Determine the (x, y) coordinate at the center of the cell enclosing the given text.  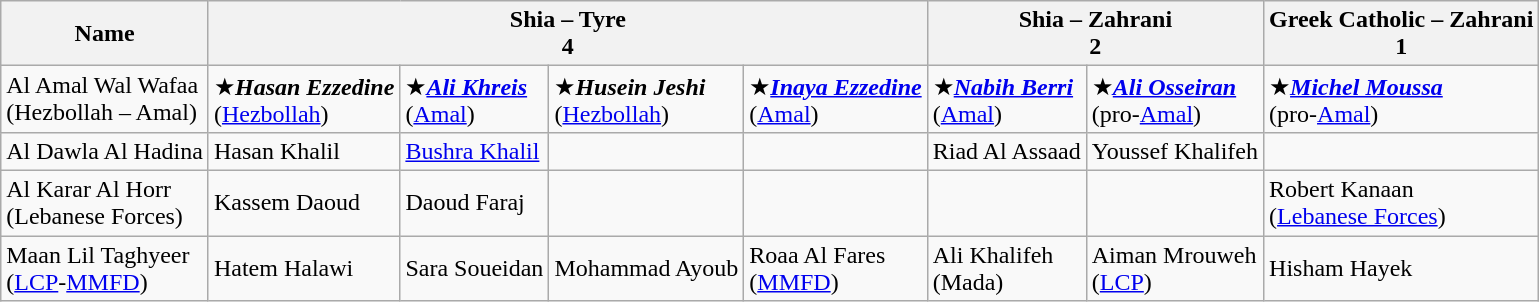
Daoud Faraj (474, 202)
Ali Khalifeh(Mada) (1006, 268)
Maan Lil Taghyeer(LCP-MMFD) (105, 268)
Shia – Zahrani2 (1095, 34)
Roaa Al Fares(MMFD) (836, 268)
★Michel Moussa(pro-Amal) (1402, 100)
Al Dawla Al Hadina (105, 151)
Hatem Halawi (304, 268)
Sara Soueidan (474, 268)
★Ali Osseiran(pro-Amal) (1174, 100)
Hasan Khalil (304, 151)
★Husein Jeshi(Hezbollah) (646, 100)
Aiman Mrouweh(LCP) (1174, 268)
Al Karar Al Horr(Lebanese Forces) (105, 202)
★Nabih Berri(Amal) (1006, 100)
Youssef Khalifeh (1174, 151)
★Hasan Ezzedine(Hezbollah) (304, 100)
★Inaya Ezzedine(Amal) (836, 100)
Mohammad Ayoub (646, 268)
Al Amal Wal Wafaa(Hezbollah – Amal) (105, 100)
Name (105, 34)
Kassem Daoud (304, 202)
Riad Al Assaad (1006, 151)
Shia – Tyre4 (568, 34)
Greek Catholic – Zahrani1 (1402, 34)
★Ali Khreis(Amal) (474, 100)
Robert Kanaan(Lebanese Forces) (1402, 202)
Bushra Khalil (474, 151)
Hisham Hayek (1402, 268)
